Search for the cell housing the specified text and yield its [X, Y] center coordinate. 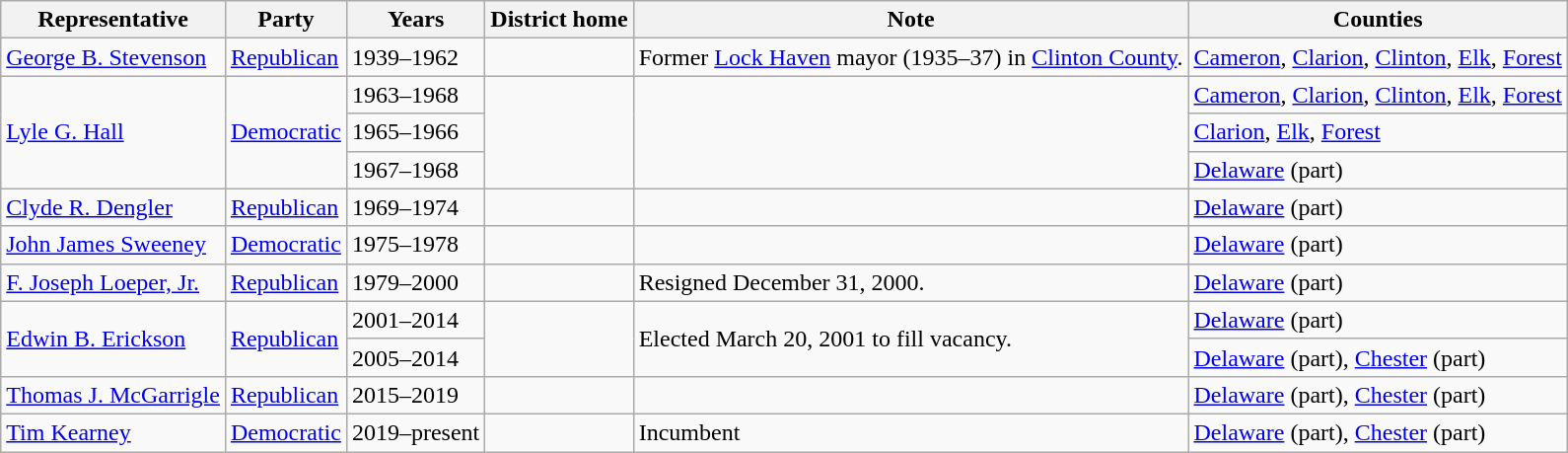
District home [559, 20]
2019–present [415, 432]
1969–1974 [415, 207]
1967–1968 [415, 170]
2005–2014 [415, 357]
Counties [1378, 20]
Elected March 20, 2001 to fill vacancy. [911, 339]
1975–1978 [415, 245]
Lyle G. Hall [113, 132]
Clyde R. Dengler [113, 207]
Tim Kearney [113, 432]
Representative [113, 20]
1979–2000 [415, 282]
Edwin B. Erickson [113, 339]
Incumbent [911, 432]
1963–1968 [415, 95]
1965–1966 [415, 132]
Thomas J. McGarrigle [113, 395]
Years [415, 20]
F. Joseph Loeper, Jr. [113, 282]
Party [286, 20]
Former Lock Haven mayor (1935–37) in Clinton County. [911, 57]
George B. Stevenson [113, 57]
2001–2014 [415, 320]
Note [911, 20]
Resigned December 31, 2000. [911, 282]
1939–1962 [415, 57]
John James Sweeney [113, 245]
Clarion, Elk, Forest [1378, 132]
2015–2019 [415, 395]
